Locate the cell with the specified text and output its [x, y] center coordinate. 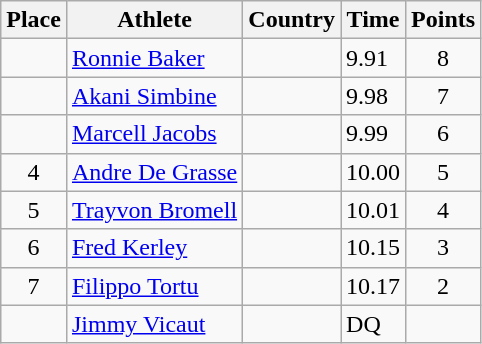
Trayvon Bromell [154, 210]
10.17 [374, 286]
3 [444, 248]
Akani Simbine [154, 96]
Marcell Jacobs [154, 134]
9.91 [374, 58]
10.01 [374, 210]
8 [444, 58]
Place [34, 20]
DQ [374, 324]
2 [444, 286]
Andre De Grasse [154, 172]
10.00 [374, 172]
9.98 [374, 96]
Points [444, 20]
Fred Kerley [154, 248]
Jimmy Vicaut [154, 324]
Country [292, 20]
Time [374, 20]
Filippo Tortu [154, 286]
Athlete [154, 20]
9.99 [374, 134]
10.15 [374, 248]
Ronnie Baker [154, 58]
